From the cell containing the given text, extract its center point as [x, y] coordinate. 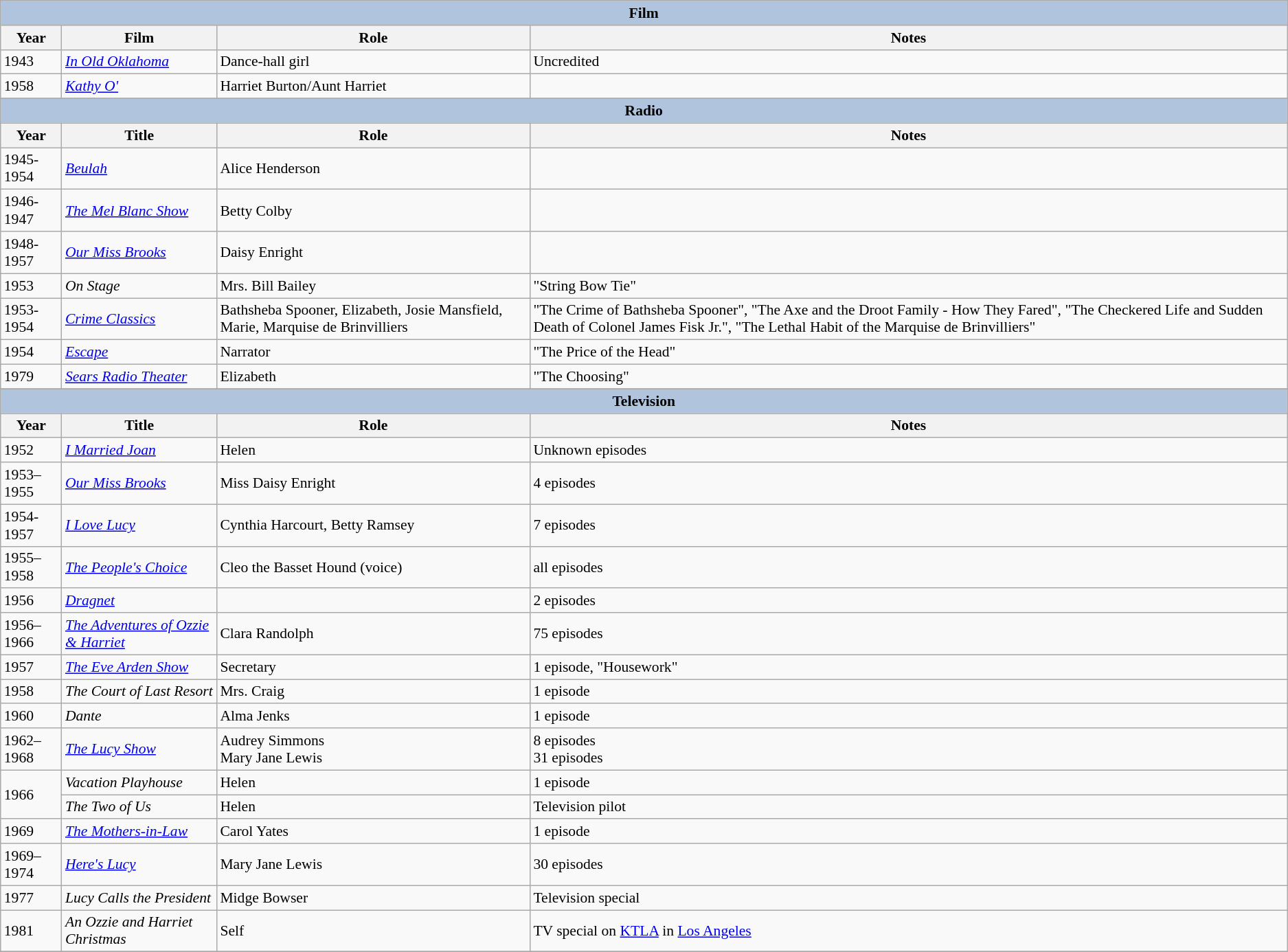
Self [373, 931]
1952 [32, 451]
1953–1955 [32, 484]
1969 [32, 832]
Alice Henderson [373, 169]
Uncredited [908, 62]
1 episode, "Housework" [908, 667]
8 episodes 31 episodes [908, 749]
75 episodes [908, 633]
Midge Bowser [373, 898]
Kathy O' [139, 87]
1956–1966 [32, 633]
The Eve Arden Show [139, 667]
Radio [644, 111]
Mrs. Craig [373, 692]
1969–1974 [32, 864]
1960 [32, 716]
1945-1954 [32, 169]
Narrator [373, 352]
The Two of Us [139, 807]
On Stage [139, 286]
"The Choosing" [908, 377]
Television special [908, 898]
In Old Oklahoma [139, 62]
1979 [32, 377]
1955–1958 [32, 567]
Carol Yates [373, 832]
1977 [32, 898]
The Mothers-in-Law [139, 832]
The People's Choice [139, 567]
2 episodes [908, 601]
"The Price of the Head" [908, 352]
1966 [32, 794]
The Lucy Show [139, 749]
Audrey Simmons Mary Jane Lewis [373, 749]
7 episodes [908, 525]
1946-1947 [32, 210]
Dante [139, 716]
The Mel Blanc Show [139, 210]
Mrs. Bill Bailey [373, 286]
1954 [32, 352]
Television [644, 401]
all episodes [908, 567]
Escape [139, 352]
Secretary [373, 667]
Mary Jane Lewis [373, 864]
Here's Lucy [139, 864]
Beulah [139, 169]
Clara Randolph [373, 633]
1957 [32, 667]
I Love Lucy [139, 525]
TV special on KTLA in Los Angeles [908, 931]
Unknown episodes [908, 451]
1953 [32, 286]
Lucy Calls the President [139, 898]
1948-1957 [32, 253]
Television pilot [908, 807]
Dragnet [139, 601]
Vacation Playhouse [139, 782]
Cleo the Basset Hound (voice) [373, 567]
Miss Daisy Enright [373, 484]
An Ozzie and Harriet Christmas [139, 931]
Sears Radio Theater [139, 377]
4 episodes [908, 484]
Crime Classics [139, 319]
The Adventures of Ozzie & Harriet [139, 633]
Bathsheba Spooner, Elizabeth, Josie Mansfield, Marie, Marquise de Brinvilliers [373, 319]
Betty Colby [373, 210]
1943 [32, 62]
The Court of Last Resort [139, 692]
Elizabeth [373, 377]
Dance-hall girl [373, 62]
"String Bow Tie" [908, 286]
30 episodes [908, 864]
Harriet Burton/Aunt Harriet [373, 87]
I Married Joan [139, 451]
1981 [32, 931]
1953-1954 [32, 319]
Alma Jenks [373, 716]
1962–1968 [32, 749]
Daisy Enright [373, 253]
1954-1957 [32, 525]
Cynthia Harcourt, Betty Ramsey [373, 525]
1956 [32, 601]
